Locate the cell with the specified text and output its (X, Y) center coordinate. 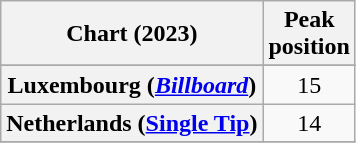
Netherlands (Single Tip) (132, 123)
Luxembourg (Billboard) (132, 85)
Chart (2023) (132, 34)
15 (309, 85)
14 (309, 123)
Peak position (309, 34)
